Detect which cell encompasses the target text, then output its [x, y] center coordinate. 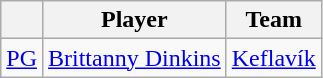
Keflavík [274, 58]
Team [274, 20]
PG [22, 58]
Player [134, 20]
Brittanny Dinkins [134, 58]
